Determine the (x, y) coordinate at the center of the cell enclosing the given text.  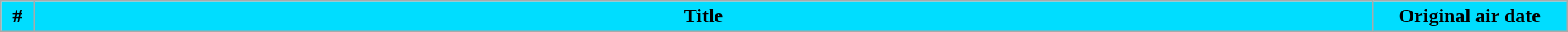
Title (703, 16)
# (18, 16)
Original air date (1470, 16)
